Detect which cell encompasses the target text, then output its (X, Y) center coordinate. 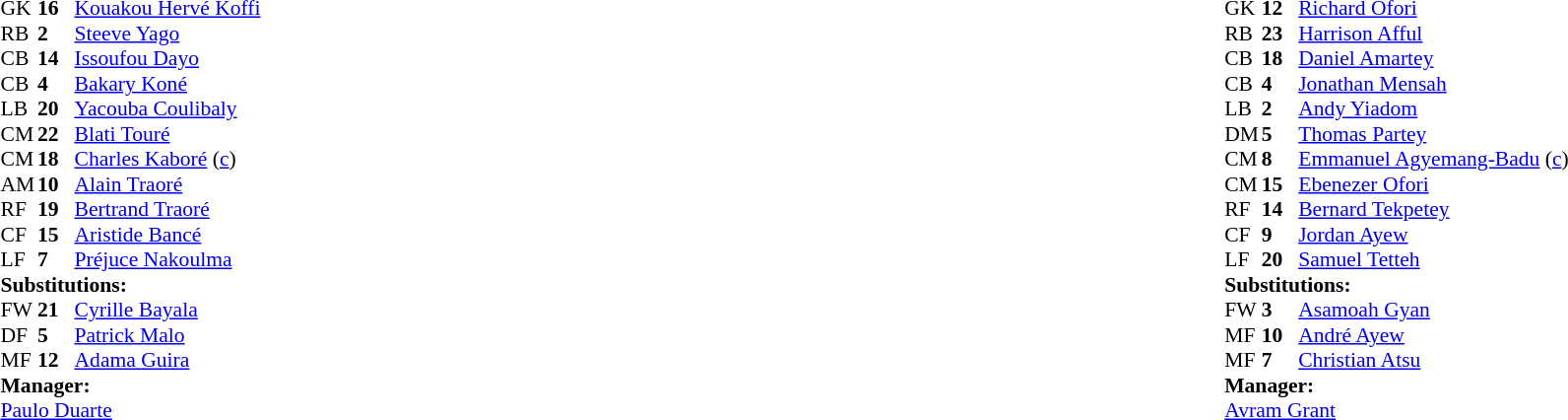
12 (56, 360)
3 (1280, 311)
22 (56, 134)
Alain Traoré (167, 184)
Yacouba Coulibaly (167, 109)
19 (56, 210)
AM (19, 184)
Steeve Yago (167, 34)
Charles Kaboré (c) (167, 159)
Issoufou Dayo (167, 58)
Substitutions: (130, 285)
Cyrille Bayala (167, 311)
Aristide Bancé (167, 235)
DF (19, 335)
23 (1280, 34)
Préjuce Nakoulma (167, 259)
Adama Guira (167, 360)
8 (1280, 159)
DM (1243, 134)
Bertrand Traoré (167, 210)
Blati Touré (167, 134)
Manager: (130, 385)
Bakary Koné (167, 84)
21 (56, 311)
Patrick Malo (167, 335)
9 (1280, 235)
